From the cell containing the given text, extract its center point as (X, Y) coordinate. 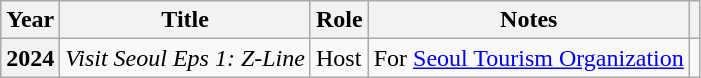
2024 (30, 58)
Title (186, 20)
Year (30, 20)
Role (339, 20)
For Seoul Tourism Organization (528, 58)
Notes (528, 20)
Host (339, 58)
Visit Seoul Eps 1: Z-Line (186, 58)
